Determine the (X, Y) coordinate at the center of the cell enclosing the given text.  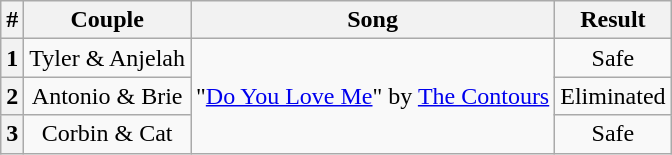
Antonio & Brie (108, 96)
Corbin & Cat (108, 134)
# (12, 20)
1 (12, 58)
Eliminated (613, 96)
3 (12, 134)
"Do You Love Me" by The Contours (372, 96)
2 (12, 96)
Couple (108, 20)
Tyler & Anjelah (108, 58)
Song (372, 20)
Result (613, 20)
